Capture the cell that displays the provided text and extract its (X, Y) central coordinate. 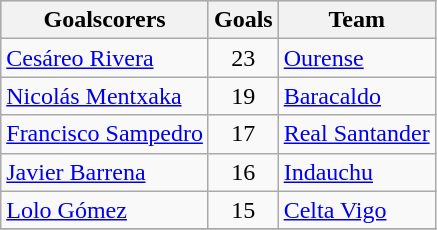
23 (243, 58)
Celta Vigo (356, 210)
Team (356, 20)
Nicolás Mentxaka (105, 96)
15 (243, 210)
Goalscorers (105, 20)
Francisco Sampedro (105, 134)
17 (243, 134)
Goals (243, 20)
Ourense (356, 58)
Indauchu (356, 172)
Javier Barrena (105, 172)
19 (243, 96)
16 (243, 172)
Baracaldo (356, 96)
Real Santander (356, 134)
Lolo Gómez (105, 210)
Cesáreo Rivera (105, 58)
